Provide the [x, y] coordinate of the cell's center where the given text is located.  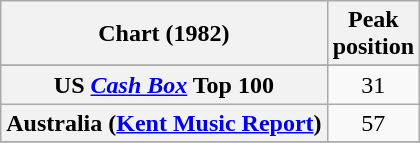
57 [373, 123]
31 [373, 85]
Peakposition [373, 34]
Australia (Kent Music Report) [164, 123]
Chart (1982) [164, 34]
US Cash Box Top 100 [164, 85]
